From the cell containing the given text, extract its center point as (X, Y) coordinate. 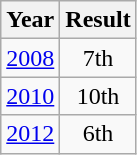
10th (98, 96)
Year (30, 20)
2010 (30, 96)
6th (98, 134)
2012 (30, 134)
7th (98, 58)
2008 (30, 58)
Result (98, 20)
